For the text-containing cell, return its midpoint in [x, y] coordinate format. 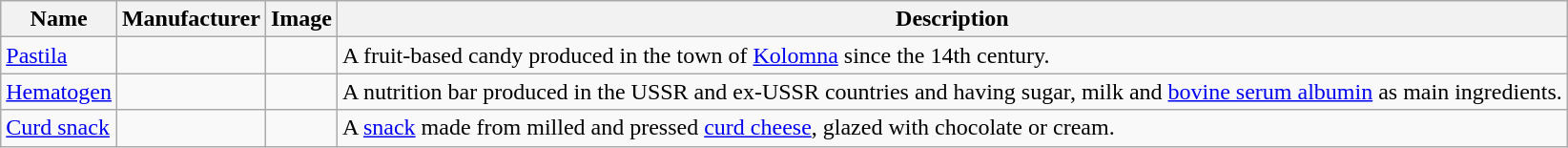
A snack made from milled and pressed curd cheese, glazed with chocolate or cream. [952, 128]
Description [952, 19]
Hematogen [59, 92]
A nutrition bar produced in the USSR and ex-USSR countries and having sugar, milk and bovine serum albumin as main ingredients. [952, 92]
Pastila [59, 55]
A fruit-based candy produced in the town of Kolomna since the 14th century. [952, 55]
Image [301, 19]
Curd snack [59, 128]
Name [59, 19]
Manufacturer [191, 19]
